Capture the cell that displays the provided text and extract its [x, y] central coordinate. 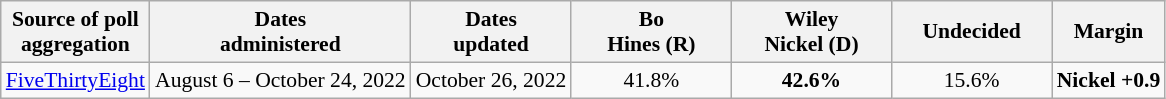
BoHines (R) [651, 32]
Margin [1109, 32]
WileyNickel (D) [811, 32]
August 6 – October 24, 2022 [280, 80]
Datesupdated [492, 32]
15.6% [972, 80]
Datesadministered [280, 32]
Undecided [972, 32]
Nickel +0.9 [1109, 80]
42.6% [811, 80]
41.8% [651, 80]
October 26, 2022 [492, 80]
FiveThirtyEight [76, 80]
Source of pollaggregation [76, 32]
